Capture the cell that displays the provided text and extract its (x, y) central coordinate. 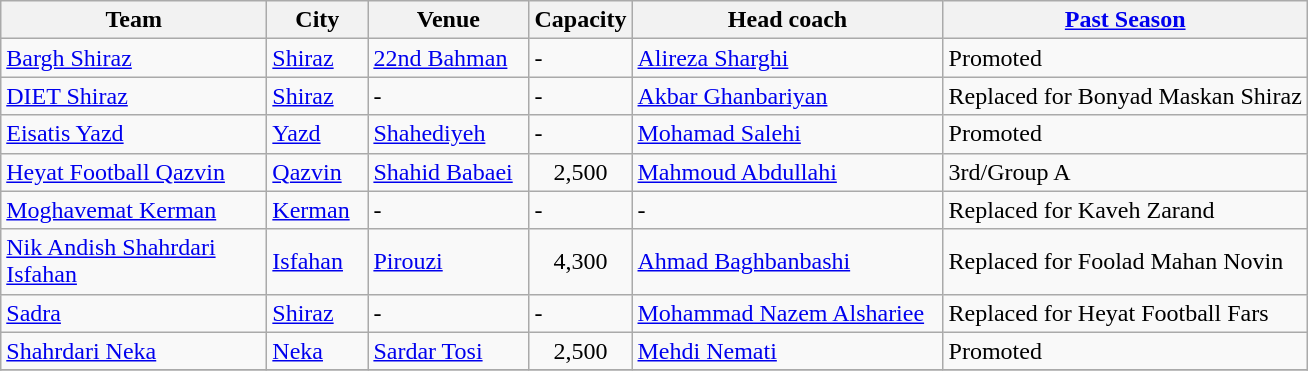
Nik Andish Shahrdari Isfahan (134, 262)
4,300 (580, 262)
Mahmoud Abdullahi (788, 172)
Mohammad Nazem Alshariee (788, 313)
Sardar Tosi (448, 351)
Past Season (1125, 20)
Shahid Babaei (448, 172)
Isfahan (318, 262)
Replaced for Bonyad Maskan Shiraz (1125, 96)
Mehdi Nemati (788, 351)
Heyat Football Qazvin (134, 172)
Pirouzi (448, 262)
Qazvin (318, 172)
Moghavemat Kerman (134, 210)
Capacity (580, 20)
Eisatis Yazd (134, 134)
Akbar Ghanbariyan (788, 96)
Kerman (318, 210)
Replaced for Heyat Football Fars (1125, 313)
22nd Bahman (448, 58)
Mohamad Salehi (788, 134)
Alireza Sharghi (788, 58)
Ahmad Baghbanbashi (788, 262)
Head coach (788, 20)
Bargh Shiraz (134, 58)
Shahrdari Neka (134, 351)
Replaced for Kaveh Zarand (1125, 210)
3rd/Group A (1125, 172)
City (318, 20)
Neka (318, 351)
Replaced for Foolad Mahan Novin (1125, 262)
DIET Shiraz (134, 96)
Yazd (318, 134)
Shahediyeh (448, 134)
Venue (448, 20)
Sadra (134, 313)
Team (134, 20)
